Extract the (x, y) coordinate from the center of the cell holding the provided text.  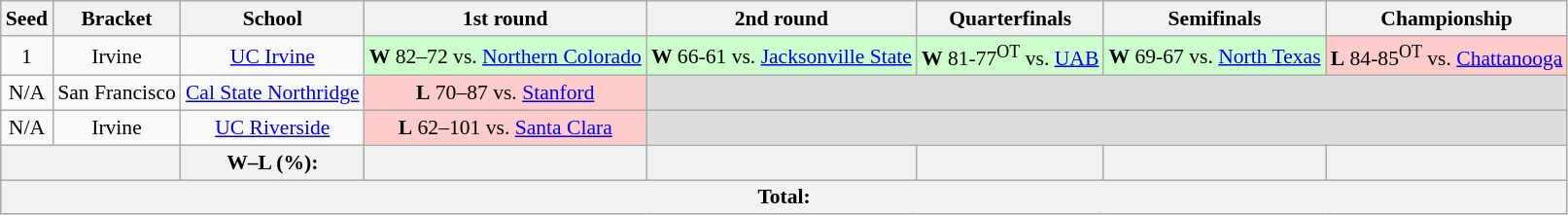
Semifinals (1214, 18)
Total: (784, 197)
UC Irvine (272, 56)
UC Riverside (272, 128)
1st round (505, 18)
W 82–72 vs. Northern Colorado (505, 56)
W 66-61 vs. Jacksonville State (782, 56)
Seed (27, 18)
W 81-77OT vs. UAB (1010, 56)
1 (27, 56)
Bracket (117, 18)
Championship (1446, 18)
Quarterfinals (1010, 18)
L 70–87 vs. Stanford (505, 93)
School (272, 18)
L 62–101 vs. Santa Clara (505, 128)
L 84-85OT vs. Chattanooga (1446, 56)
W–L (%): (272, 162)
Cal State Northridge (272, 93)
San Francisco (117, 93)
W 69-67 vs. North Texas (1214, 56)
2nd round (782, 18)
